Capture the cell that displays the provided text and extract its [X, Y] central coordinate. 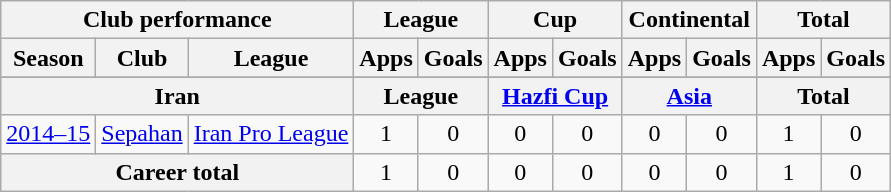
Club [142, 58]
Club performance [178, 20]
Iran [178, 96]
Hazfi Cup [555, 96]
Continental [689, 20]
Season [48, 58]
2014–15 [48, 134]
Cup [555, 20]
Sepahan [142, 134]
Asia [689, 96]
Career total [178, 172]
Iran Pro League [271, 134]
